Detect which cell encompasses the target text, then output its [x, y] center coordinate. 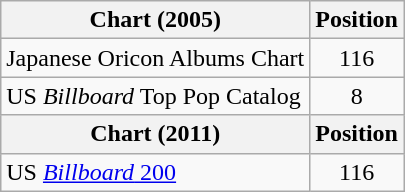
8 [357, 96]
Chart (2005) [156, 20]
US Billboard Top Pop Catalog [156, 96]
Chart (2011) [156, 134]
US Billboard 200 [156, 172]
Japanese Oricon Albums Chart [156, 58]
